Extract the (X, Y) coordinate from the center of the cell holding the provided text.  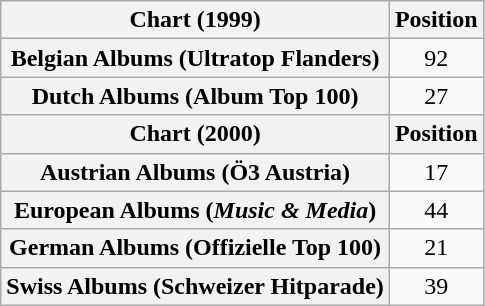
44 (436, 210)
Austrian Albums (Ö3 Austria) (196, 172)
European Albums (Music & Media) (196, 210)
27 (436, 96)
German Albums (Offizielle Top 100) (196, 248)
Swiss Albums (Schweizer Hitparade) (196, 286)
17 (436, 172)
Belgian Albums (Ultratop Flanders) (196, 58)
Dutch Albums (Album Top 100) (196, 96)
92 (436, 58)
Chart (1999) (196, 20)
21 (436, 248)
Chart (2000) (196, 134)
39 (436, 286)
